For the text-containing cell, return its midpoint in (x, y) coordinate format. 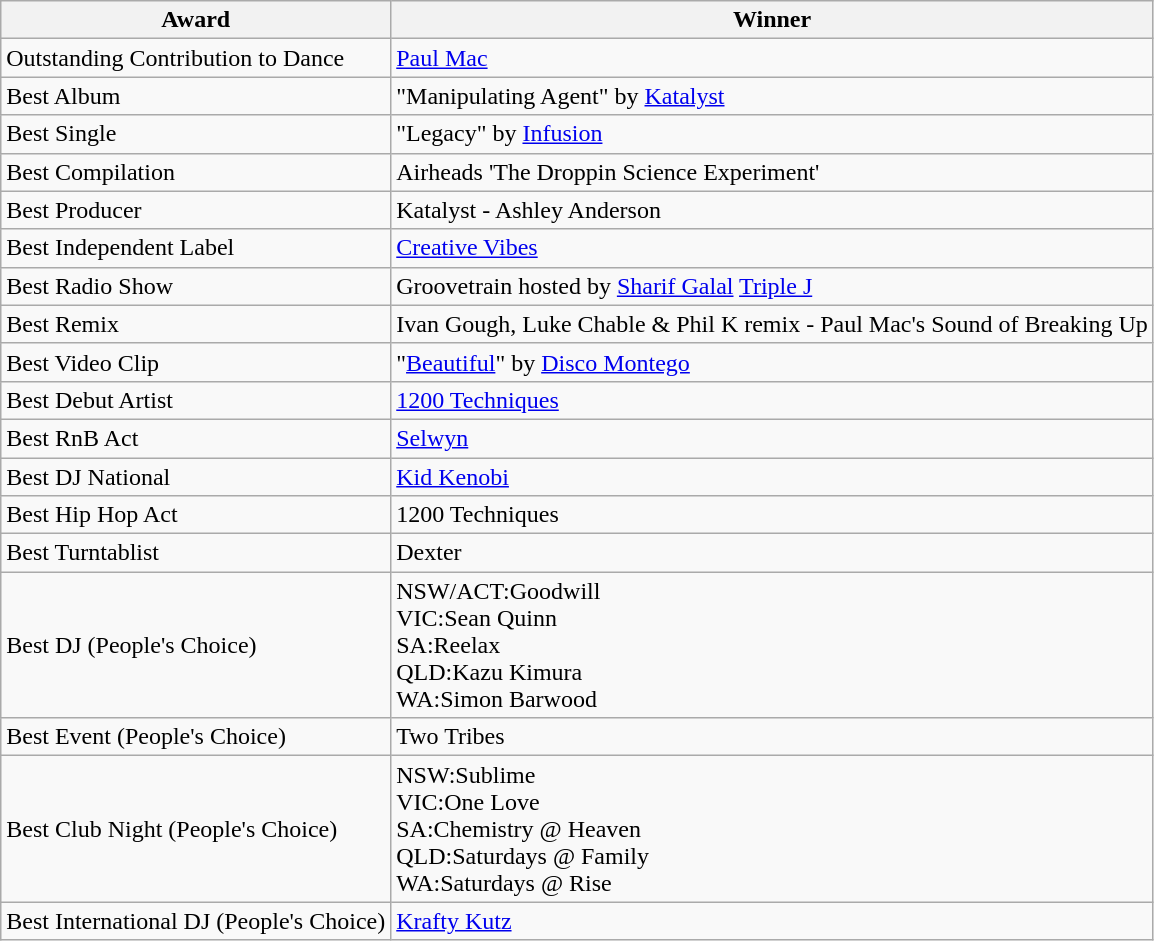
Best Album (196, 96)
NSW/ACT:GoodwillVIC:Sean QuinnSA:ReelaxQLD:Kazu KimuraWA:Simon Barwood (772, 645)
Best Remix (196, 324)
Winner (772, 20)
Best Turntablist (196, 553)
Best Club Night (People's Choice) (196, 829)
Paul Mac (772, 58)
Krafty Kutz (772, 921)
Dexter (772, 553)
Best International DJ (People's Choice) (196, 921)
NSW:SublimeVIC:One LoveSA:Chemistry @ HeavenQLD:Saturdays @ FamilyWA:Saturdays @ Rise (772, 829)
Selwyn (772, 438)
Ivan Gough, Luke Chable & Phil K remix - Paul Mac's Sound of Breaking Up (772, 324)
Creative Vibes (772, 248)
Kid Kenobi (772, 477)
Best Hip Hop Act (196, 515)
"Manipulating Agent" by Katalyst (772, 96)
Two Tribes (772, 737)
Outstanding Contribution to Dance (196, 58)
Airheads 'The Droppin Science Experiment' (772, 172)
Best Independent Label (196, 248)
Best Video Clip (196, 362)
Best Radio Show (196, 286)
Best Debut Artist (196, 400)
Katalyst - Ashley Anderson (772, 210)
Best Single (196, 134)
Groovetrain hosted by Sharif Galal Triple J (772, 286)
Best Producer (196, 210)
"Beautiful" by Disco Montego (772, 362)
Best Event (People's Choice) (196, 737)
"Legacy" by Infusion (772, 134)
Best DJ (People's Choice) (196, 645)
Best DJ National (196, 477)
Best RnB Act (196, 438)
Best Compilation (196, 172)
Award (196, 20)
